For the text-containing cell, return its midpoint in (x, y) coordinate format. 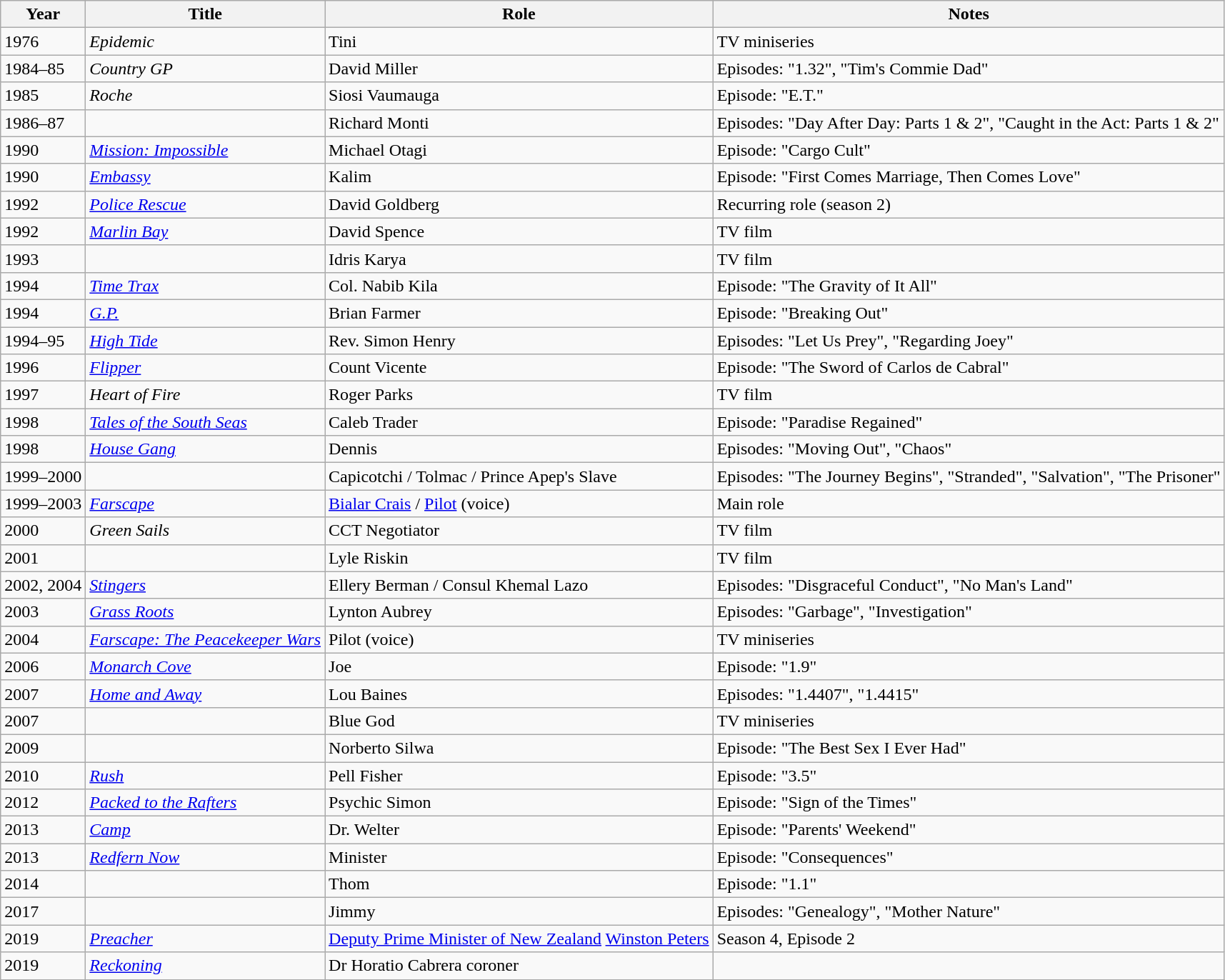
Rush (206, 775)
Dennis (519, 449)
Tini (519, 41)
Episode: "Consequences" (969, 857)
Epidemic (206, 41)
Episodes: "The Journey Begins", "Stranded", "Salvation", "The Prisoner" (969, 476)
Redfern Now (206, 857)
Episode: "Paradise Regained" (969, 422)
Main role (969, 504)
2014 (43, 884)
David Miller (519, 69)
1976 (43, 41)
Preacher (206, 939)
CCT Negotiator (519, 531)
Pell Fisher (519, 775)
Idris Karya (519, 259)
Green Sails (206, 531)
Col. Nabib Kila (519, 286)
Police Rescue (206, 204)
Episode: "Breaking Out" (969, 313)
Mission: Impossible (206, 150)
Country GP (206, 69)
1996 (43, 368)
Season 4, Episode 2 (969, 939)
2009 (43, 748)
Siosi Vaumauga (519, 96)
Monarch Cove (206, 666)
2004 (43, 639)
Episodes: "Genealogy", "Mother Nature" (969, 911)
Episode: "3.5" (969, 775)
High Tide (206, 341)
2003 (43, 612)
1984–85 (43, 69)
Title (206, 14)
Embassy (206, 177)
Thom (519, 884)
Home and Away (206, 694)
Michael Otagi (519, 150)
House Gang (206, 449)
Episodes: "1.4407", "1.4415" (969, 694)
Dr Horatio Cabrera coroner (519, 966)
1985 (43, 96)
Episodes: "Garbage", "Investigation" (969, 612)
Pilot (voice) (519, 639)
Episode: "E.T." (969, 96)
Blue God (519, 721)
Brian Farmer (519, 313)
2000 (43, 531)
Grass Roots (206, 612)
Minister (519, 857)
David Spence (519, 231)
Lynton Aubrey (519, 612)
Episodes: "1.32", "Tim's Commie Dad" (969, 69)
1999–2003 (43, 504)
Caleb Trader (519, 422)
1999–2000 (43, 476)
Lyle Riskin (519, 558)
Farscape: The Peacekeeper Wars (206, 639)
Camp (206, 830)
1986–87 (43, 123)
Reckoning (206, 966)
Notes (969, 14)
Farscape (206, 504)
Episode: "Cargo Cult" (969, 150)
Dr. Welter (519, 830)
Roche (206, 96)
Episode: "Sign of the Times" (969, 803)
Episodes: "Day After Day: Parts 1 & 2", "Caught in the Act: Parts 1 & 2" (969, 123)
Episode: "The Gravity of It All" (969, 286)
Episodes: "Disgraceful Conduct", "No Man's Land" (969, 585)
2017 (43, 911)
Rev. Simon Henry (519, 341)
Count Vicente (519, 368)
Recurring role (season 2) (969, 204)
2002, 2004 (43, 585)
Flipper (206, 368)
2010 (43, 775)
Capicotchi / Tolmac / Prince Apep's Slave (519, 476)
David Goldberg (519, 204)
Ellery Berman / Consul Khemal Lazo (519, 585)
Marlin Bay (206, 231)
Heart of Fire (206, 395)
Bialar Crais / Pilot (voice) (519, 504)
Episode: "1.9" (969, 666)
Episode: "1.1" (969, 884)
G.P. (206, 313)
Year (43, 14)
2006 (43, 666)
Episode: "Parents' Weekend" (969, 830)
Packed to the Rafters (206, 803)
Role (519, 14)
Roger Parks (519, 395)
1997 (43, 395)
Episode: "The Best Sex I Ever Had" (969, 748)
Episode: "First Comes Marriage, Then Comes Love" (969, 177)
Episodes: "Let Us Prey", "Regarding Joey" (969, 341)
Deputy Prime Minister of New Zealand Winston Peters (519, 939)
Episodes: "Moving Out", "Chaos" (969, 449)
Time Trax (206, 286)
2012 (43, 803)
Episode: "The Sword of Carlos de Cabral" (969, 368)
Joe (519, 666)
2001 (43, 558)
Psychic Simon (519, 803)
Richard Monti (519, 123)
Lou Baines (519, 694)
1994–95 (43, 341)
Norberto Silwa (519, 748)
Tales of the South Seas (206, 422)
1993 (43, 259)
Stingers (206, 585)
Kalim (519, 177)
Jimmy (519, 911)
